Search for the cell housing the specified text and yield its (X, Y) center coordinate. 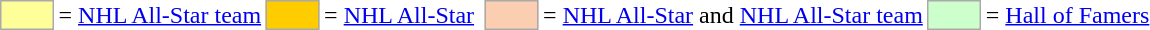
= NHL All-Star (400, 15)
= NHL All-Star team (160, 15)
= NHL All-Star and NHL All-Star team (734, 15)
